For the text-containing cell, return its midpoint in (X, Y) coordinate format. 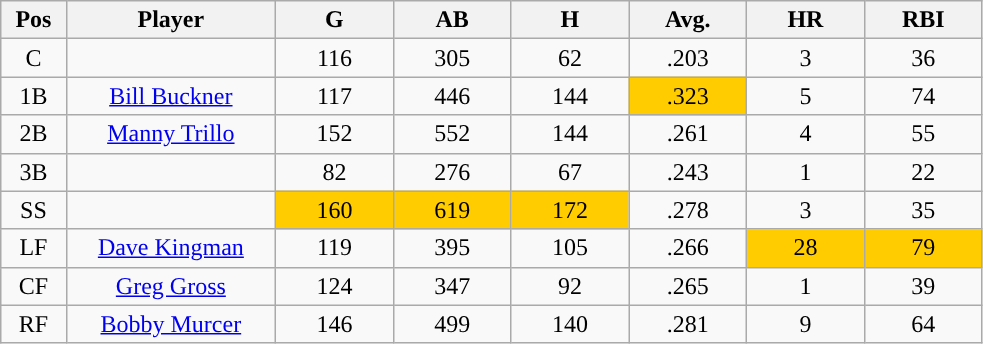
HR (806, 20)
64 (923, 324)
.243 (688, 172)
28 (806, 248)
446 (452, 96)
116 (335, 58)
552 (452, 134)
79 (923, 248)
.278 (688, 210)
160 (335, 210)
G (335, 20)
347 (452, 286)
276 (452, 172)
3B (34, 172)
305 (452, 58)
67 (570, 172)
39 (923, 286)
82 (335, 172)
117 (335, 96)
62 (570, 58)
1B (34, 96)
Avg. (688, 20)
4 (806, 134)
RF (34, 324)
.261 (688, 134)
619 (452, 210)
.265 (688, 286)
.323 (688, 96)
22 (923, 172)
146 (335, 324)
RBI (923, 20)
Bill Buckner (170, 96)
105 (570, 248)
C (34, 58)
172 (570, 210)
35 (923, 210)
5 (806, 96)
36 (923, 58)
Manny Trillo (170, 134)
Bobby Murcer (170, 324)
74 (923, 96)
92 (570, 286)
AB (452, 20)
124 (335, 286)
SS (34, 210)
140 (570, 324)
CF (34, 286)
152 (335, 134)
.203 (688, 58)
395 (452, 248)
LF (34, 248)
2B (34, 134)
55 (923, 134)
Player (170, 20)
.266 (688, 248)
.281 (688, 324)
H (570, 20)
119 (335, 248)
Dave Kingman (170, 248)
Greg Gross (170, 286)
Pos (34, 20)
499 (452, 324)
9 (806, 324)
